Provide the (X, Y) coordinate of the cell's center where the given text is located.  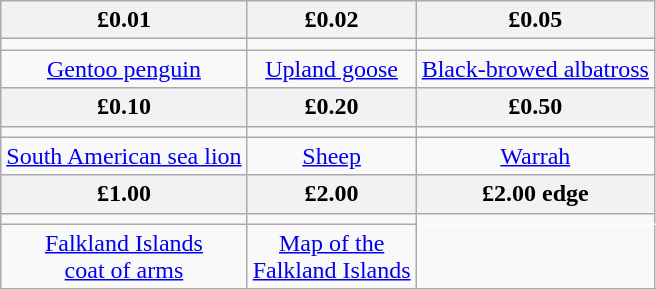
£0.01 (124, 20)
Warrah (535, 156)
£0.05 (535, 20)
£0.20 (332, 107)
£2.00 edge (535, 194)
£0.10 (124, 107)
£2.00 (332, 194)
£1.00 (124, 194)
Black-browed albatross (535, 69)
Map of theFalkland Islands (332, 256)
£0.50 (535, 107)
Gentoo penguin (124, 69)
Sheep (332, 156)
Upland goose (332, 69)
£0.02 (332, 20)
South American sea lion (124, 156)
Falkland Islandscoat of arms (124, 256)
